Find where the given text appears and provide that cell's center as (x, y) coordinate. 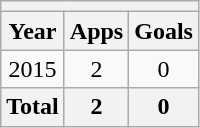
2015 (33, 69)
Goals (164, 31)
Year (33, 31)
Apps (96, 31)
Total (33, 107)
